Return [x, y] of the center of cell containing provided text 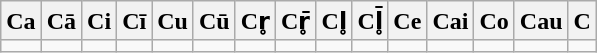
Ci [100, 21]
Cu [173, 21]
Co [494, 21]
C [582, 21]
Cai [450, 21]
Cl̥ [334, 21]
Cau [541, 21]
Cū [214, 21]
Cī [134, 21]
Cā [61, 21]
Cr̥̄ [296, 21]
Ca [21, 21]
Cl̥̄ [370, 21]
Cr̥ [255, 21]
Ce [408, 21]
